Locate the cell with the specified text and output its (x, y) center coordinate. 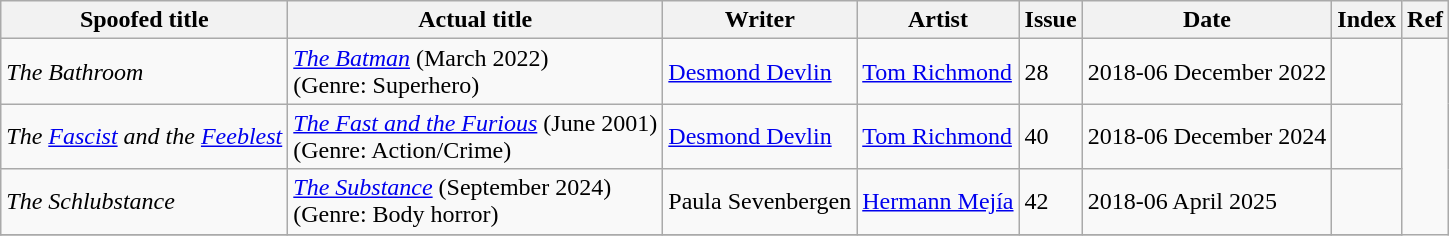
2018-06 December 2022 (1207, 72)
2018-06 December 2024 (1207, 136)
42 (1050, 202)
The Bathroom (144, 72)
The Substance (September 2024)(Genre: Body horror) (476, 202)
2018-06 April 2025 (1207, 202)
The Fast and the Furious (June 2001)(Genre: Action/Crime) (476, 136)
Actual title (476, 20)
The Fascist and the Feeblest (144, 136)
Index (1367, 20)
Issue (1050, 20)
28 (1050, 72)
Artist (938, 20)
Hermann Mejía (938, 202)
Spoofed title (144, 20)
The Batman (March 2022)(Genre: Superhero) (476, 72)
Writer (760, 20)
Date (1207, 20)
40 (1050, 136)
Paula Sevenbergen (760, 202)
The Schlubstance (144, 202)
Ref (1426, 20)
